Provide the (X, Y) coordinate of the cell's center where the given text is located.  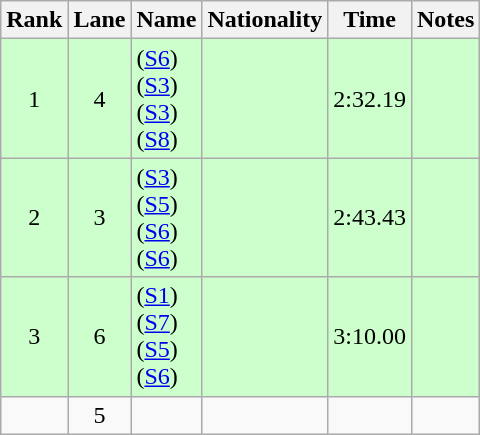
2:43.43 (370, 218)
6 (100, 336)
(S6) (S3) (S3) (S8) (166, 98)
(S3) (S5)(S6) (S6) (166, 218)
2 (34, 218)
1 (34, 98)
Nationality (265, 20)
Name (166, 20)
Notes (445, 20)
(S1) (S7) (S5) (S6) (166, 336)
5 (100, 415)
2:32.19 (370, 98)
3:10.00 (370, 336)
4 (100, 98)
Lane (100, 20)
Rank (34, 20)
Time (370, 20)
